From the cell containing the given text, extract its center point as [x, y] coordinate. 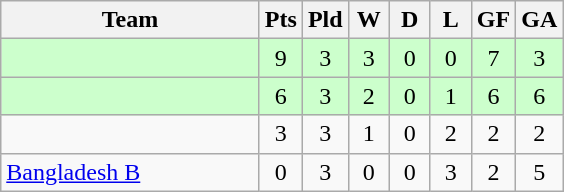
Pld [325, 20]
7 [493, 58]
W [368, 20]
5 [540, 172]
GA [540, 20]
L [450, 20]
GF [493, 20]
Team [130, 20]
Pts [280, 20]
Bangladesh B [130, 172]
D [410, 20]
9 [280, 58]
